Return (x, y) of the center of cell containing provided text 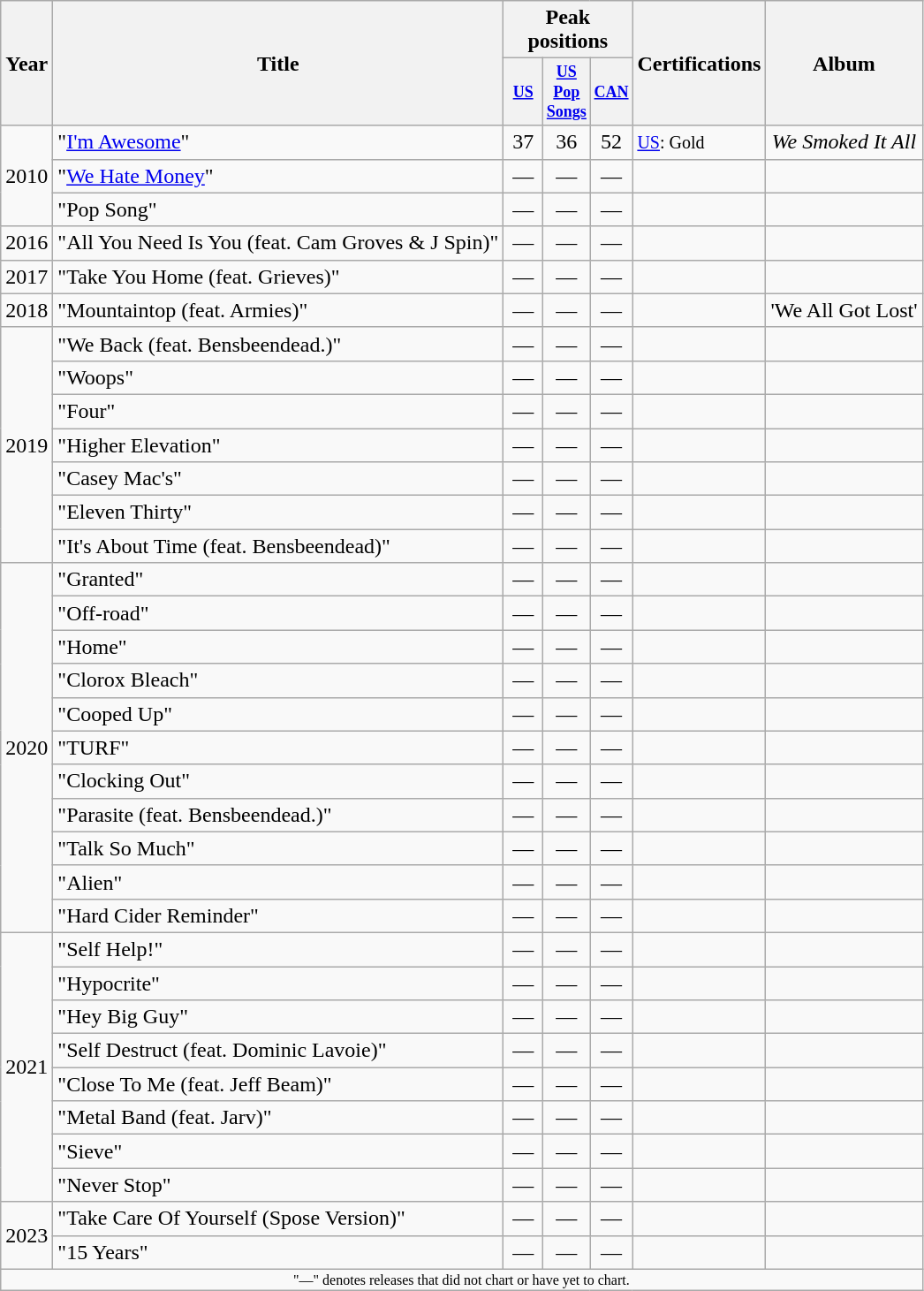
"Clocking Out" (278, 781)
US Pop Songs (566, 92)
"Cooped Up" (278, 714)
2010 (27, 176)
US: Gold (700, 142)
Year (27, 64)
"Talk So Much" (278, 848)
Title (278, 64)
"TURF" (278, 748)
37 (523, 142)
2019 (27, 444)
"Hey Big Guy" (278, 1017)
2018 (27, 310)
"All You Need Is You (feat. Cam Groves & J Spin)" (278, 243)
"Clorox Bleach" (278, 680)
52 (611, 142)
"Woops" (278, 377)
2023 (27, 1235)
We Smoked It All (844, 142)
"Four" (278, 411)
"Eleven Thirty" (278, 513)
Certifications (700, 64)
"—" denotes releases that did not chart or have yet to chart. (461, 1280)
CAN (611, 92)
Peak positions (568, 30)
2017 (27, 277)
"Hypocrite" (278, 983)
"Hard Cider Reminder" (278, 915)
"Casey Mac's" (278, 479)
"Self Help!" (278, 949)
"Off-road" (278, 613)
"Metal Band (feat. Jarv)" (278, 1118)
'We All Got Lost' (844, 310)
"Never Stop" (278, 1185)
"15 Years" (278, 1252)
"We Back (feat. Bensbeendead.)" (278, 344)
2020 (27, 748)
"Granted" (278, 580)
"Pop Song" (278, 209)
"Take You Home (feat. Grieves)" (278, 277)
2021 (27, 1067)
"Sieve" (278, 1151)
Album (844, 64)
"Close To Me (feat. Jeff Beam)" (278, 1084)
"Parasite (feat. Bensbeendead.)" (278, 815)
"Take Care Of Yourself (Spose Version)" (278, 1219)
"I'm Awesome" (278, 142)
"Mountaintop (feat. Armies)" (278, 310)
"It's About Time (feat. Bensbeendead)" (278, 546)
"Higher Elevation" (278, 445)
US (523, 92)
36 (566, 142)
"Alien" (278, 882)
"Home" (278, 647)
"Self Destruct (feat. Dominic Lavoie)" (278, 1051)
2016 (27, 243)
"We Hate Money" (278, 176)
